Detect which cell encompasses the target text, then output its (x, y) center coordinate. 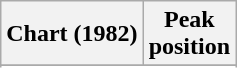
Peakposition (189, 34)
Chart (1982) (72, 34)
